Pinpoint the cell where the given text exists, returning its [x, y] midpoint coordinate. 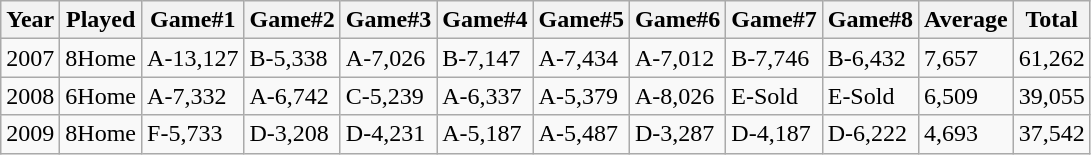
A-6,742 [292, 96]
A-7,434 [581, 58]
D-6,222 [870, 134]
B-7,746 [774, 58]
Game#8 [870, 20]
A-5,187 [485, 134]
D-4,187 [774, 134]
B-7,147 [485, 58]
B-5,338 [292, 58]
Game#7 [774, 20]
D-3,208 [292, 134]
Game#5 [581, 20]
Game#6 [677, 20]
A-7,026 [388, 58]
Total [1052, 20]
D-3,287 [677, 134]
A-8,026 [677, 96]
Average [966, 20]
A-7,012 [677, 58]
2007 [30, 58]
F-5,733 [193, 134]
C-5,239 [388, 96]
61,262 [1052, 58]
Game#2 [292, 20]
2009 [30, 134]
6Home [101, 96]
A-5,379 [581, 96]
37,542 [1052, 134]
6,509 [966, 96]
4,693 [966, 134]
39,055 [1052, 96]
Game#4 [485, 20]
2008 [30, 96]
A-6,337 [485, 96]
Game#3 [388, 20]
Played [101, 20]
Year [30, 20]
A-13,127 [193, 58]
A-5,487 [581, 134]
B-6,432 [870, 58]
Game#1 [193, 20]
7,657 [966, 58]
D-4,231 [388, 134]
A-7,332 [193, 96]
